Return the [x, y] coordinate for the center point of the cell that contains the specified text.  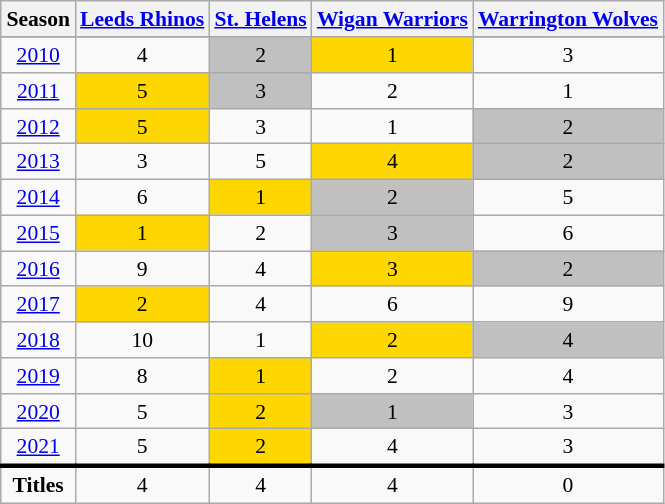
Season [38, 19]
2018 [38, 340]
2017 [38, 304]
St. Helens [260, 19]
Wigan Warriors [392, 19]
2012 [38, 126]
Leeds Rhinos [142, 19]
2011 [38, 91]
Warrington Wolves [568, 19]
8 [142, 376]
10 [142, 340]
2016 [38, 269]
0 [568, 484]
2021 [38, 448]
2015 [38, 233]
2010 [38, 55]
2019 [38, 376]
2014 [38, 197]
2013 [38, 162]
2020 [38, 411]
Titles [38, 484]
